Search for the cell housing the specified text and yield its (X, Y) center coordinate. 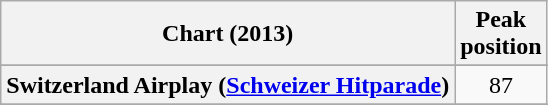
Switzerland Airplay (Schweizer Hitparade) (228, 85)
87 (501, 85)
Peakposition (501, 34)
Chart (2013) (228, 34)
